Determine the (x, y) coordinate at the center of the cell enclosing the given text.  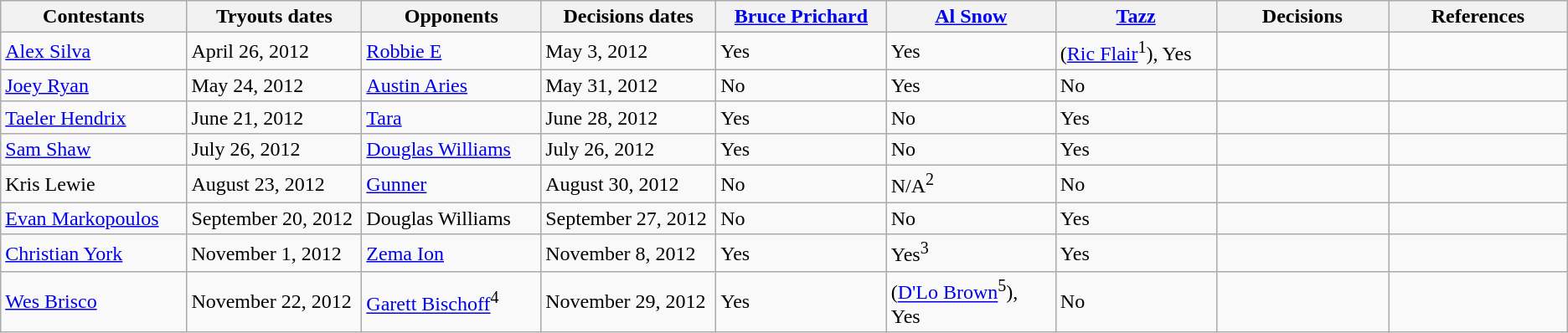
Christian York (94, 253)
Tara (451, 117)
May 31, 2012 (628, 85)
Robbie E (451, 52)
Opponents (451, 17)
(Ric Flair1), Yes (1136, 52)
Evan Markopoulos (94, 218)
References (1478, 17)
Bruce Prichard (801, 17)
Al Snow (971, 17)
Contestants (94, 17)
May 24, 2012 (275, 85)
Wes Brisco (94, 302)
Yes3 (971, 253)
Sam Shaw (94, 149)
Tazz (1136, 17)
Zema Ion (451, 253)
September 20, 2012 (275, 218)
August 30, 2012 (628, 184)
June 21, 2012 (275, 117)
Alex Silva (94, 52)
Gunner (451, 184)
April 26, 2012 (275, 52)
Taeler Hendrix (94, 117)
Tryouts dates (275, 17)
Decisions dates (628, 17)
(D'Lo Brown5), Yes (971, 302)
September 27, 2012 (628, 218)
Garett Bischoff4 (451, 302)
November 29, 2012 (628, 302)
November 22, 2012 (275, 302)
Joey Ryan (94, 85)
August 23, 2012 (275, 184)
November 1, 2012 (275, 253)
May 3, 2012 (628, 52)
N/A2 (971, 184)
Austin Aries (451, 85)
Decisions (1302, 17)
November 8, 2012 (628, 253)
Kris Lewie (94, 184)
June 28, 2012 (628, 117)
